Search for the cell housing the specified text and yield its [x, y] center coordinate. 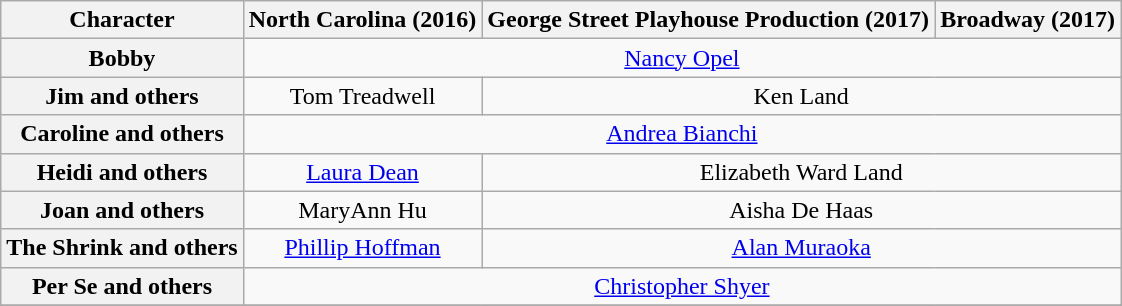
Per Se and others [122, 286]
Ken Land [802, 96]
Aisha De Haas [802, 210]
Nancy Opel [682, 58]
MaryAnn Hu [362, 210]
North Carolina (2016) [362, 20]
Andrea Bianchi [682, 134]
Tom Treadwell [362, 96]
Heidi and others [122, 172]
George Street Playhouse Production (2017) [708, 20]
Jim and others [122, 96]
Character [122, 20]
The Shrink and others [122, 248]
Joan and others [122, 210]
Bobby [122, 58]
Elizabeth Ward Land [802, 172]
Broadway (2017) [1028, 20]
Christopher Shyer [682, 286]
Laura Dean [362, 172]
Caroline and others [122, 134]
Phillip Hoffman [362, 248]
Alan Muraoka [802, 248]
